Search for the cell housing the specified text and yield its [X, Y] center coordinate. 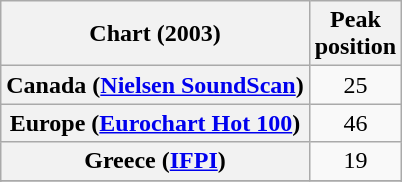
46 [355, 123]
Peakposition [355, 34]
Chart (2003) [155, 34]
Greece (IFPI) [155, 161]
Europe (Eurochart Hot 100) [155, 123]
25 [355, 85]
19 [355, 161]
Canada (Nielsen SoundScan) [155, 85]
